Determine the [X, Y] coordinate at the center of the cell enclosing the given text.  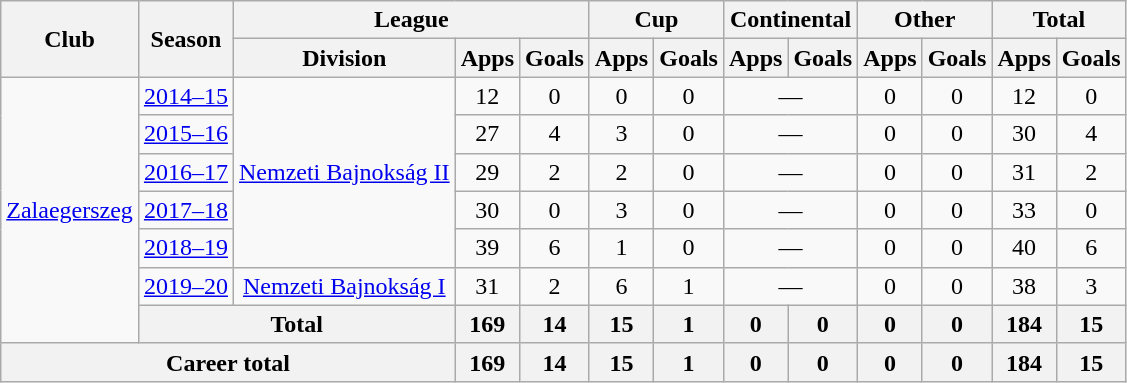
2017–18 [186, 210]
27 [487, 134]
39 [487, 248]
Cup [656, 20]
29 [487, 172]
38 [1024, 286]
2016–17 [186, 172]
Division [344, 58]
Season [186, 39]
2014–15 [186, 96]
2019–20 [186, 286]
Nemzeti Bajnokság I [344, 286]
Continental [790, 20]
Zalaegerszeg [70, 210]
40 [1024, 248]
Career total [228, 362]
2015–16 [186, 134]
Nemzeti Bajnokság II [344, 172]
33 [1024, 210]
League [411, 20]
Other [925, 20]
2018–19 [186, 248]
Club [70, 39]
